Scan for the cell matching the given text and deliver its (x, y) coordinate at center. 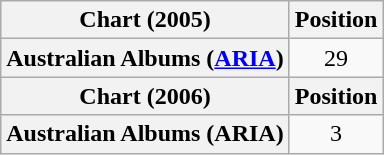
Chart (2005) (145, 20)
29 (336, 58)
Chart (2006) (145, 96)
3 (336, 134)
